Determine the [x, y] coordinate at the center of the cell enclosing the given text.  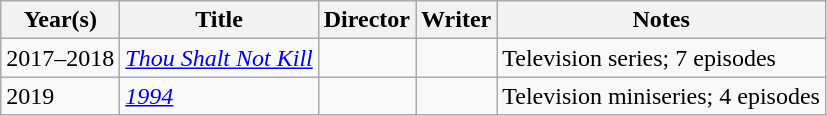
Writer [456, 20]
1994 [219, 96]
Director [366, 20]
2019 [60, 96]
Thou Shalt Not Kill [219, 58]
2017–2018 [60, 58]
Title [219, 20]
Notes [662, 20]
Year(s) [60, 20]
Television miniseries; 4 episodes [662, 96]
Television series; 7 episodes [662, 58]
